Capture the cell that displays the provided text and extract its (X, Y) central coordinate. 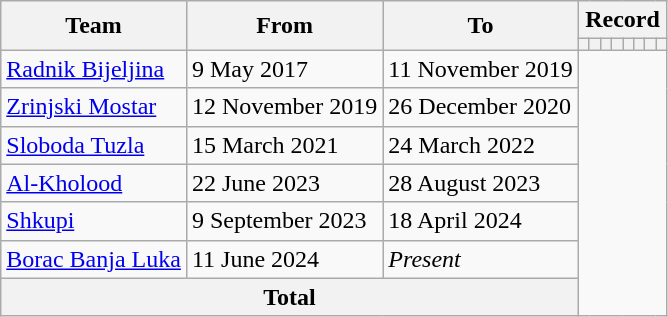
24 March 2022 (480, 145)
Sloboda Tuzla (94, 145)
28 August 2023 (480, 183)
Present (480, 259)
11 November 2019 (480, 69)
22 June 2023 (284, 183)
11 June 2024 (284, 259)
18 April 2024 (480, 221)
26 December 2020 (480, 107)
9 September 2023 (284, 221)
Shkupi (94, 221)
Radnik Bijeljina (94, 69)
Zrinjski Mostar (94, 107)
12 November 2019 (284, 107)
To (480, 26)
From (284, 26)
Al-Kholood (94, 183)
Team (94, 26)
15 March 2021 (284, 145)
Record (622, 20)
9 May 2017 (284, 69)
Borac Banja Luka (94, 259)
Total (290, 297)
